Return (x, y) of the center of cell containing provided text 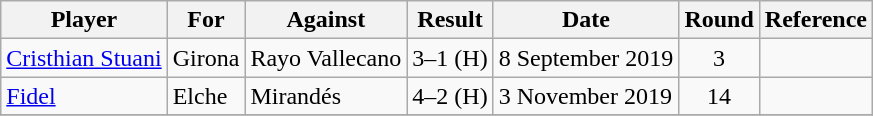
14 (719, 96)
4–2 (H) (450, 96)
Elche (206, 96)
Against (326, 20)
Date (586, 20)
Cristhian Stuani (84, 58)
Round (719, 20)
Mirandés (326, 96)
3 November 2019 (586, 96)
Result (450, 20)
3–1 (H) (450, 58)
8 September 2019 (586, 58)
Player (84, 20)
Reference (816, 20)
3 (719, 58)
Fidel (84, 96)
For (206, 20)
Girona (206, 58)
Rayo Vallecano (326, 58)
